Determine the (X, Y) coordinate at the center of the cell enclosing the given text.  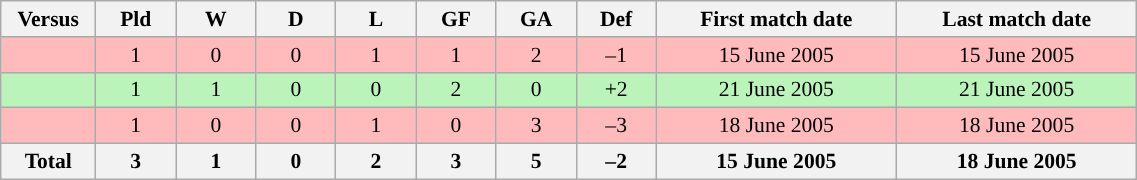
Versus (48, 19)
Def (616, 19)
–2 (616, 162)
+2 (616, 90)
W (216, 19)
D (296, 19)
Total (48, 162)
–1 (616, 55)
GF (456, 19)
–3 (616, 126)
Last match date (1016, 19)
5 (536, 162)
Pld (136, 19)
First match date (776, 19)
L (376, 19)
GA (536, 19)
